Identify which cell holds the provided text, then report its [x, y] central coordinate. 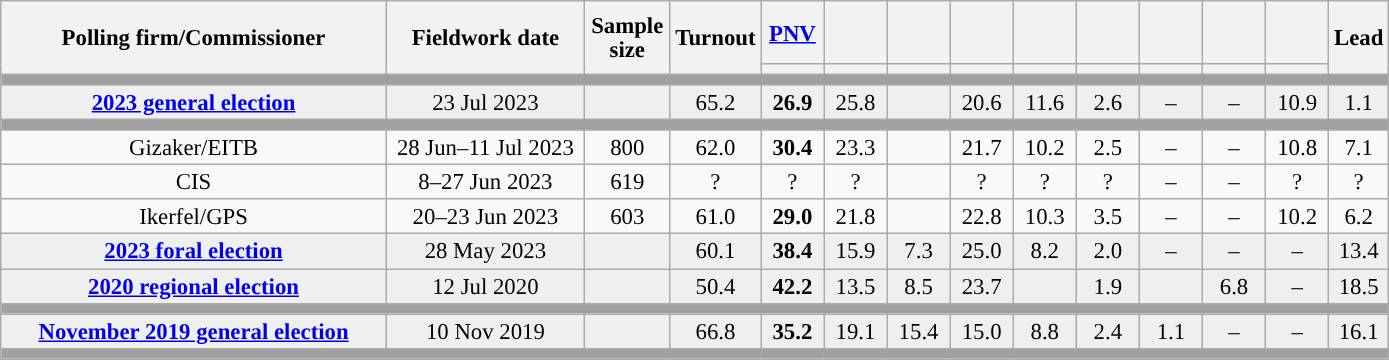
6.8 [1234, 286]
42.2 [792, 286]
November 2019 general election [194, 332]
2023 general election [194, 102]
11.6 [1044, 102]
15.4 [918, 332]
8.8 [1044, 332]
28 Jun–11 Jul 2023 [485, 148]
60.1 [716, 252]
35.2 [792, 332]
13.4 [1359, 252]
1.9 [1108, 286]
3.5 [1108, 218]
30.4 [792, 148]
19.1 [856, 332]
25.8 [856, 102]
8.5 [918, 286]
26.9 [792, 102]
25.0 [982, 252]
61.0 [716, 218]
23 Jul 2023 [485, 102]
CIS [194, 182]
29.0 [792, 218]
800 [627, 148]
Lead [1359, 38]
2.0 [1108, 252]
21.7 [982, 148]
8.2 [1044, 252]
20.6 [982, 102]
15.0 [982, 332]
2.6 [1108, 102]
Fieldwork date [485, 38]
20–23 Jun 2023 [485, 218]
22.8 [982, 218]
18.5 [1359, 286]
66.8 [716, 332]
619 [627, 182]
10 Nov 2019 [485, 332]
15.9 [856, 252]
65.2 [716, 102]
38.4 [792, 252]
8–27 Jun 2023 [485, 182]
23.7 [982, 286]
16.1 [1359, 332]
2020 regional election [194, 286]
2.4 [1108, 332]
7.1 [1359, 148]
Sample size [627, 38]
7.3 [918, 252]
23.3 [856, 148]
50.4 [716, 286]
Ikerfel/GPS [194, 218]
21.8 [856, 218]
10.8 [1298, 148]
PNV [792, 32]
6.2 [1359, 218]
28 May 2023 [485, 252]
603 [627, 218]
Gizaker/EITB [194, 148]
2023 foral election [194, 252]
13.5 [856, 286]
Polling firm/Commissioner [194, 38]
10.3 [1044, 218]
10.9 [1298, 102]
Turnout [716, 38]
2.5 [1108, 148]
62.0 [716, 148]
12 Jul 2020 [485, 286]
